Search for the cell housing the specified text and yield its (X, Y) center coordinate. 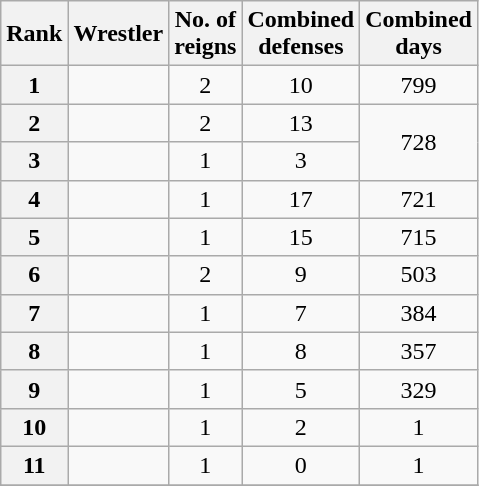
Combineddays (419, 34)
Wrestler (118, 34)
503 (419, 275)
11 (34, 465)
4 (34, 199)
728 (419, 142)
799 (419, 85)
Combineddefenses (301, 34)
6 (34, 275)
329 (419, 389)
721 (419, 199)
357 (419, 351)
13 (301, 123)
0 (301, 465)
384 (419, 313)
Rank (34, 34)
No. ofreigns (206, 34)
715 (419, 237)
15 (301, 237)
17 (301, 199)
